Determine the (x, y) coordinate at the center of the cell enclosing the given text.  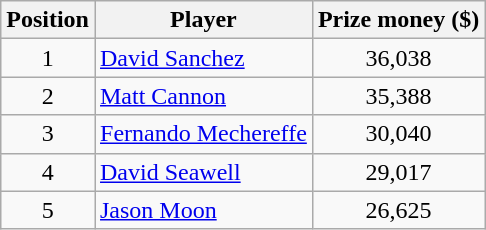
5 (48, 210)
Fernando Mechereffe (203, 134)
2 (48, 96)
35,388 (398, 96)
Jason Moon (203, 210)
David Seawell (203, 172)
Matt Cannon (203, 96)
Player (203, 20)
Prize money ($) (398, 20)
1 (48, 58)
4 (48, 172)
Position (48, 20)
29,017 (398, 172)
30,040 (398, 134)
David Sanchez (203, 58)
3 (48, 134)
26,625 (398, 210)
36,038 (398, 58)
